Output the [X, Y] coordinate of the center of the cell containing the given text.  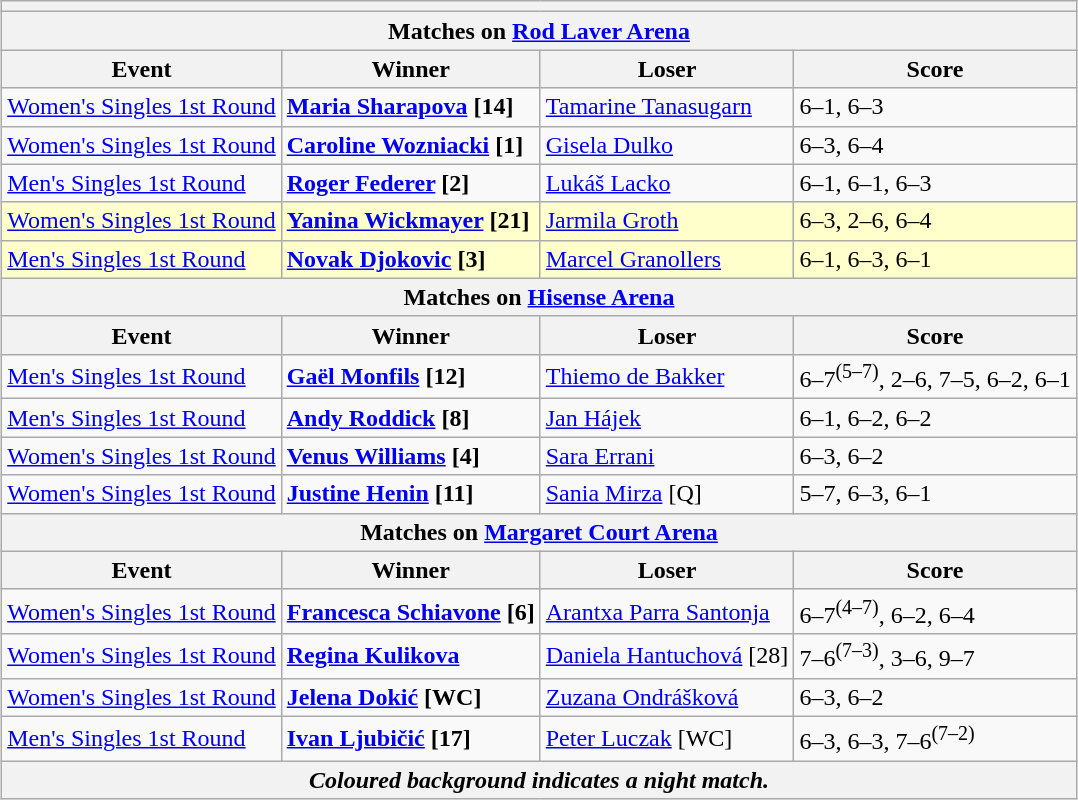
Gisela Dulko [667, 145]
6–7(5–7), 2–6, 7–5, 6–2, 6–1 [935, 376]
Maria Sharapova [14] [410, 107]
Jarmila Groth [667, 221]
Caroline Wozniacki [1] [410, 145]
6–3, 6–3, 7–6(7–2) [935, 738]
Matches on Margaret Court Arena [540, 532]
Gaël Monfils [12] [410, 376]
Roger Federer [2] [410, 183]
Zuzana Ondrášková [667, 697]
Venus Williams [4] [410, 456]
6–7(4–7), 6–2, 6–4 [935, 612]
5–7, 6–3, 6–1 [935, 494]
6–1, 6–2, 6–2 [935, 418]
Thiemo de Bakker [667, 376]
Sania Mirza [Q] [667, 494]
Matches on Hisense Arena [540, 297]
Jan Hájek [667, 418]
Regina Kulikova [410, 656]
Francesca Schiavone [6] [410, 612]
Andy Roddick [8] [410, 418]
6–1, 6–3 [935, 107]
Yanina Wickmayer [21] [410, 221]
7–6(7–3), 3–6, 9–7 [935, 656]
Coloured background indicates a night match. [540, 780]
6–3, 2–6, 6–4 [935, 221]
Daniela Hantuchová [28] [667, 656]
Arantxa Parra Santonja [667, 612]
Peter Luczak [WC] [667, 738]
Justine Henin [11] [410, 494]
6–1, 6–3, 6–1 [935, 259]
Sara Errani [667, 456]
Marcel Granollers [667, 259]
Jelena Dokić [WC] [410, 697]
Novak Djokovic [3] [410, 259]
Lukáš Lacko [667, 183]
Tamarine Tanasugarn [667, 107]
Ivan Ljubičić [17] [410, 738]
6–1, 6–1, 6–3 [935, 183]
Matches on Rod Laver Arena [540, 31]
6–3, 6–4 [935, 145]
